Provide the (x, y) coordinate of the cell's center where the given text is located.  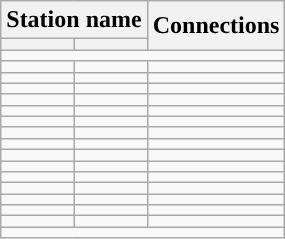
Station name (74, 20)
Connections (216, 26)
